Locate the cell with the specified text and output its [X, Y] center coordinate. 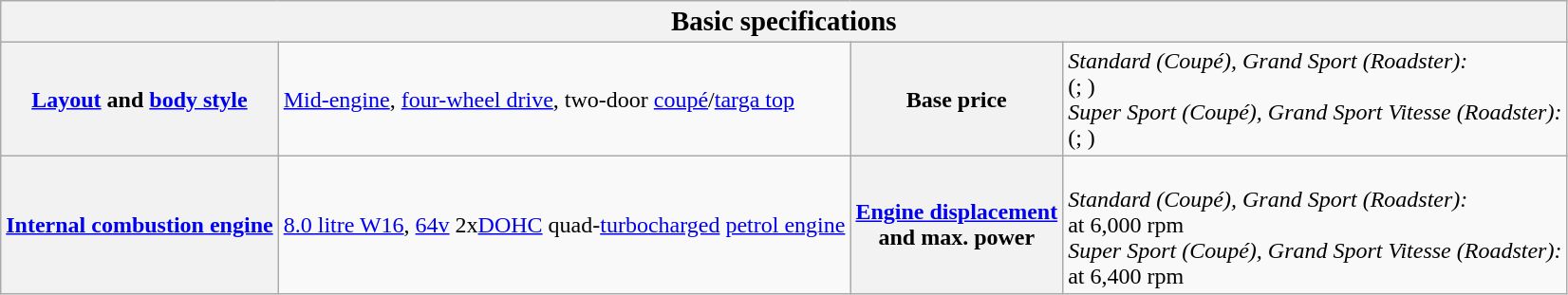
Basic specifications [784, 22]
Standard (Coupé), Grand Sport (Roadster): (; )Super Sport (Coupé), Grand Sport Vitesse (Roadster): (; ) [1316, 99]
Mid-engine, four-wheel drive, two-door coupé/targa top [564, 99]
Engine displacement and max. power [957, 225]
Internal combustion engine [140, 225]
Layout and body style [140, 99]
Base price [957, 99]
8.0 litre W16, 64v 2xDOHC quad-turbocharged petrol engine [564, 225]
Standard (Coupé), Grand Sport (Roadster): at 6,000 rpmSuper Sport (Coupé), Grand Sport Vitesse (Roadster): at 6,400 rpm [1316, 225]
